Pinpoint the cell where the given text exists, returning its (X, Y) midpoint coordinate. 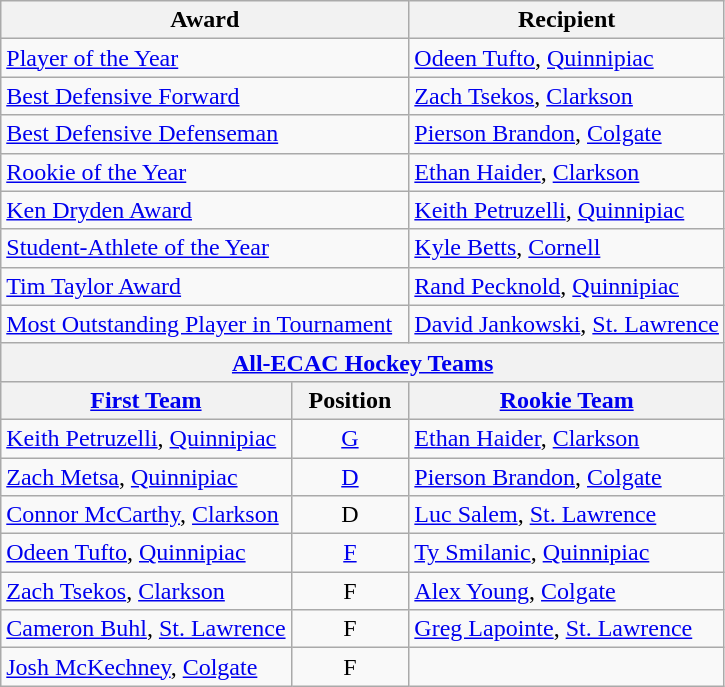
Rookie of the Year (205, 172)
Alex Young, Colgate (567, 591)
Connor McCarthy, Clarkson (146, 515)
David Jankowski, St. Lawrence (567, 324)
First Team (146, 400)
Position (350, 400)
Player of the Year (205, 58)
All-ECAC Hockey Teams (363, 362)
Rand Pecknold, Quinnipiac (567, 286)
Award (205, 20)
Zach Metsa, Quinnipiac (146, 477)
Kyle Betts, Cornell (567, 248)
Rookie Team (567, 400)
Ken Dryden Award (205, 210)
Greg Lapointe, St. Lawrence (567, 629)
Student-Athlete of the Year (205, 248)
Best Defensive Forward (205, 96)
Cameron Buhl, St. Lawrence (146, 629)
Ty Smilanic, Quinnipiac (567, 553)
Josh McKechney, Colgate (146, 667)
Luc Salem, St. Lawrence (567, 515)
Recipient (567, 20)
G (350, 438)
Tim Taylor Award (205, 286)
Most Outstanding Player in Tournament (205, 324)
Best Defensive Defenseman (205, 134)
